Identify which cell holds the provided text, then report its (x, y) central coordinate. 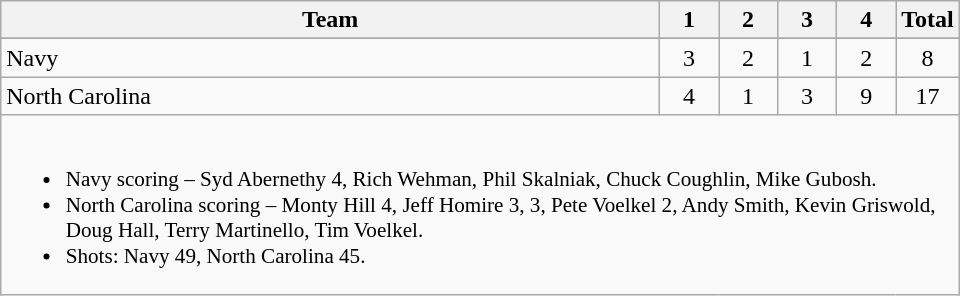
Total (928, 20)
17 (928, 96)
9 (866, 96)
North Carolina (330, 96)
Navy (330, 58)
Team (330, 20)
8 (928, 58)
